Provide the (x, y) coordinate of the cell's center where the given text is located.  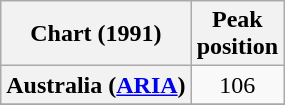
Peakposition (237, 34)
Chart (1991) (96, 34)
106 (237, 85)
Australia (ARIA) (96, 85)
